Scan for the cell matching the given text and deliver its [X, Y] coordinate at center. 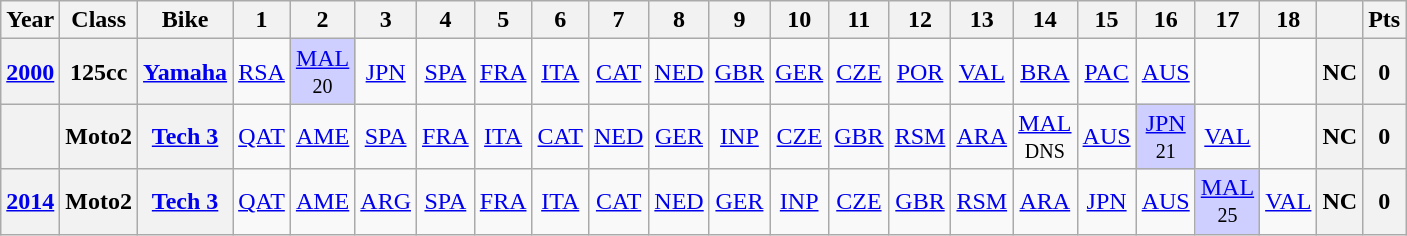
8 [679, 20]
15 [1106, 20]
16 [1166, 20]
POR [920, 72]
10 [800, 20]
3 [386, 20]
18 [1288, 20]
BRA [1045, 72]
MAL20 [322, 72]
MALDNS [1045, 136]
ARG [386, 202]
Bike [186, 20]
4 [446, 20]
12 [920, 20]
7 [618, 20]
9 [739, 20]
Pts [1384, 20]
JPN21 [1166, 136]
2 [322, 20]
5 [503, 20]
6 [560, 20]
2014 [30, 202]
Year [30, 20]
2000 [30, 72]
13 [982, 20]
125cc [99, 72]
17 [1227, 20]
PAC [1106, 72]
RSA [262, 72]
Yamaha [186, 72]
14 [1045, 20]
MAL25 [1227, 202]
1 [262, 20]
Class [99, 20]
11 [859, 20]
